Search for the cell housing the specified text and yield its (X, Y) center coordinate. 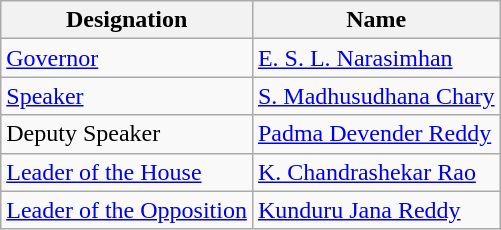
S. Madhusudhana Chary (376, 96)
Name (376, 20)
Kunduru Jana Reddy (376, 210)
K. Chandrashekar Rao (376, 172)
Leader of the House (127, 172)
Leader of the Opposition (127, 210)
Governor (127, 58)
Designation (127, 20)
Deputy Speaker (127, 134)
Padma Devender Reddy (376, 134)
Speaker (127, 96)
E. S. L. Narasimhan (376, 58)
